Capture the cell that displays the provided text and extract its (X, Y) central coordinate. 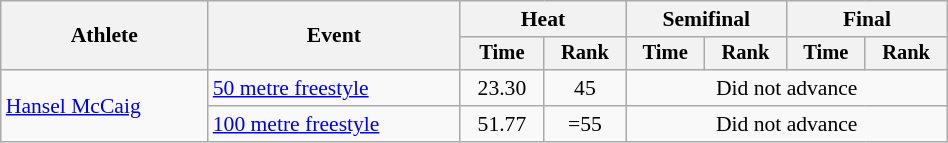
Athlete (104, 36)
Hansel McCaig (104, 106)
Final (868, 19)
Semifinal (706, 19)
=55 (585, 124)
Event (334, 36)
23.30 (502, 88)
50 metre freestyle (334, 88)
Heat (543, 19)
100 metre freestyle (334, 124)
45 (585, 88)
51.77 (502, 124)
